Output the [x, y] coordinate of the center of the cell containing the given text.  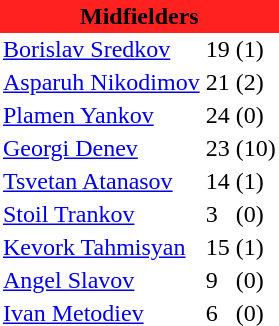
Tsvetan Atanasov [102, 182]
19 [218, 50]
Georgi Denev [102, 148]
3 [218, 214]
Borislav Sredkov [102, 50]
Stoil Trankov [102, 214]
(2) [256, 82]
24 [218, 116]
(10) [256, 148]
Asparuh Nikodimov [102, 82]
9 [218, 280]
Midfielders [140, 16]
Angel Slavov [102, 280]
14 [218, 182]
Plamen Yankov [102, 116]
23 [218, 148]
21 [218, 82]
Kevork Tahmisyan [102, 248]
15 [218, 248]
